Identify which cell holds the provided text, then report its [x, y] central coordinate. 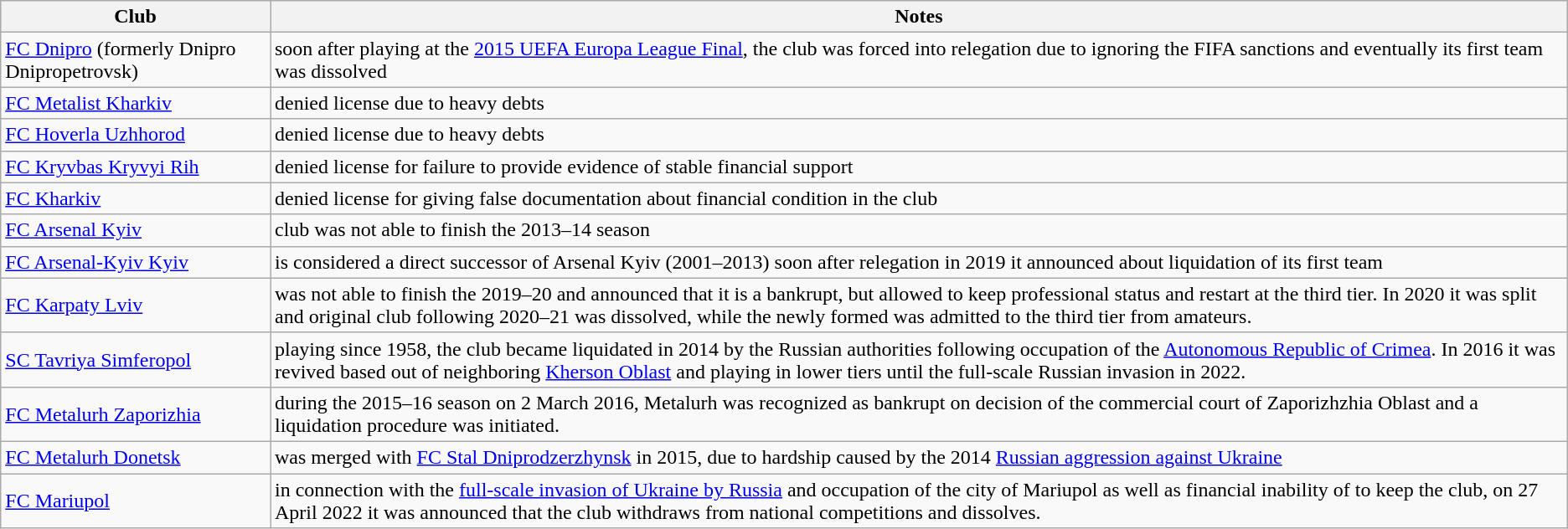
FC Metalurh Donetsk [136, 457]
is considered a direct successor of Arsenal Kyiv (2001–2013) soon after relegation in 2019 it announced about liquidation of its first team [918, 262]
FC Kharkiv [136, 198]
FC Arsenal Kyiv [136, 230]
Club [136, 17]
was merged with FC Stal Dniprodzerzhynsk in 2015, due to hardship caused by the 2014 Russian aggression against Ukraine [918, 457]
denied license for failure to provide evidence of stable financial support [918, 167]
SC Tavriya Simferopol [136, 360]
FC Hoverla Uzhhorod [136, 135]
denied license for giving false documentation about financial condition in the club [918, 198]
FC Arsenal-Kyiv Kyiv [136, 262]
FC Metalurh Zaporizhia [136, 413]
FC Dnipro (formerly Dnipro Dnipropetrovsk) [136, 60]
FC Metalist Kharkiv [136, 103]
FC Kryvbas Kryvyi Rih [136, 167]
FC Mariupol [136, 501]
club was not able to finish the 2013–14 season [918, 230]
FC Karpaty Lviv [136, 305]
Notes [918, 17]
